Pinpoint the cell where the given text exists, returning its [X, Y] midpoint coordinate. 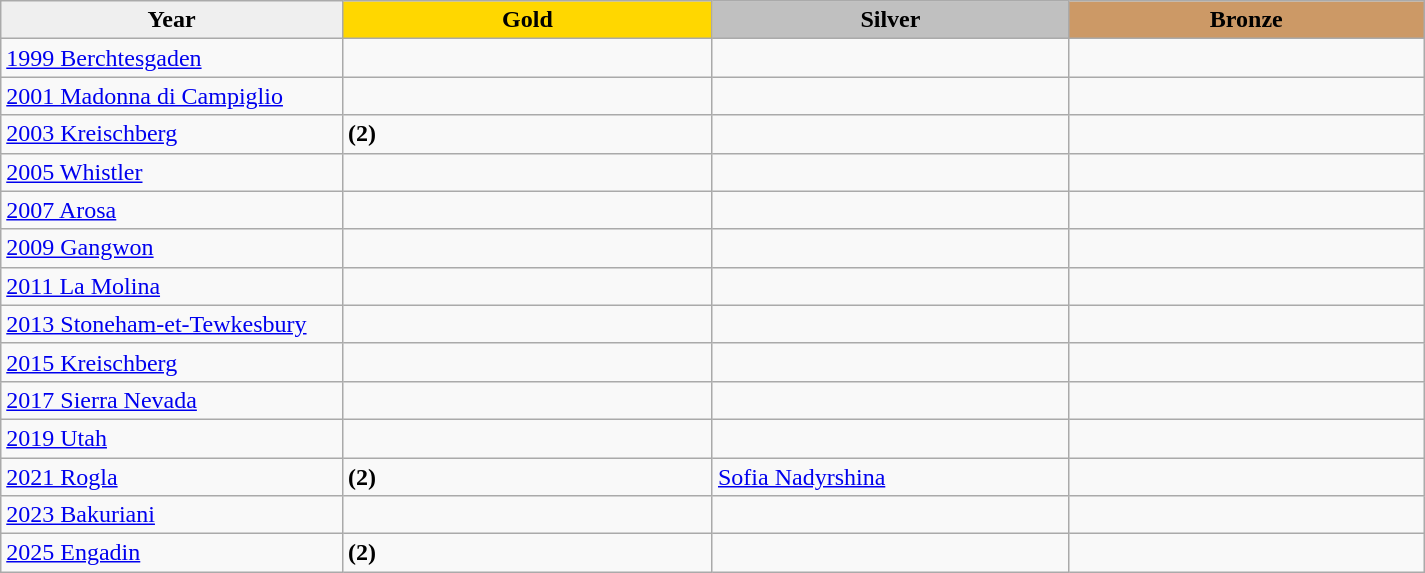
2003 Kreischberg [172, 134]
2013 Stoneham-et-Tewkesbury [172, 324]
2007 Arosa [172, 210]
2009 Gangwon [172, 248]
2015 Kreischberg [172, 362]
Year [172, 20]
2017 Sierra Nevada [172, 400]
2005 Whistler [172, 172]
Sofia Nadyrshina [890, 477]
2011 La Molina [172, 286]
Silver [890, 20]
2021 Rogla [172, 477]
2023 Bakuriani [172, 515]
1999 Berchtesgaden [172, 58]
Bronze [1246, 20]
Gold [527, 20]
2001 Madonna di Campiglio [172, 96]
2025 Engadin [172, 553]
2019 Utah [172, 438]
